Output the [x, y] coordinate of the center of the cell containing the given text.  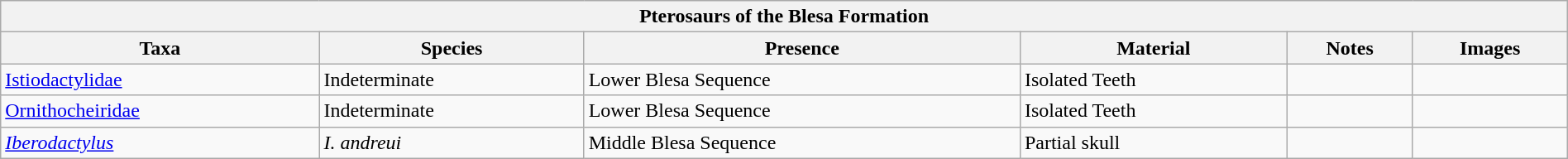
Pterosaurs of the Blesa Formation [784, 17]
Presence [802, 48]
Ornithocheiridae [160, 111]
Taxa [160, 48]
Species [452, 48]
Middle Blesa Sequence [802, 142]
Iberodactylus [160, 142]
Istiodactylidae [160, 79]
Notes [1350, 48]
Material [1153, 48]
I. andreui [452, 142]
Images [1490, 48]
Partial skull [1153, 142]
